Find where the given text appears and provide that cell's center as (X, Y) coordinate. 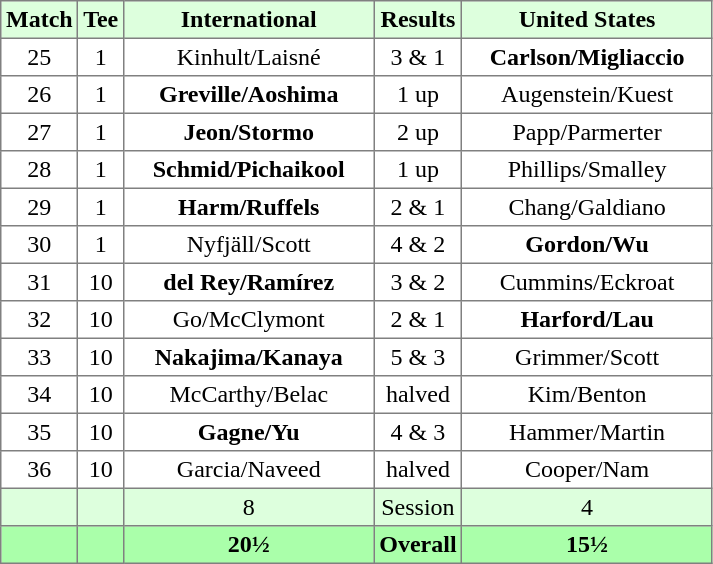
McCarthy/Belac (249, 395)
4 (587, 507)
Results (418, 20)
Nakajima/Kanaya (249, 357)
Session (418, 507)
Cooper/Nam (587, 470)
Hammer/Martin (587, 432)
Harford/Lau (587, 320)
32 (40, 320)
Cummins/Eckroat (587, 282)
20½ (249, 545)
28 (40, 170)
Phillips/Smalley (587, 170)
15½ (587, 545)
Greville/Aoshima (249, 95)
Grimmer/Scott (587, 357)
Gagne/Yu (249, 432)
Jeon/Stormo (249, 132)
United States (587, 20)
Augenstein/Kuest (587, 95)
Nyfjäll/Scott (249, 245)
4 & 3 (418, 432)
Chang/Galdiano (587, 207)
Go/McClymont (249, 320)
29 (40, 207)
31 (40, 282)
36 (40, 470)
del Rey/Ramírez (249, 282)
35 (40, 432)
2 up (418, 132)
Match (40, 20)
Papp/Parmerter (587, 132)
Tee (101, 20)
3 & 2 (418, 282)
4 & 2 (418, 245)
8 (249, 507)
Kinhult/Laisné (249, 57)
34 (40, 395)
Gordon/Wu (587, 245)
Harm/Ruffels (249, 207)
27 (40, 132)
Kim/Benton (587, 395)
33 (40, 357)
Schmid/Pichaikool (249, 170)
26 (40, 95)
25 (40, 57)
3 & 1 (418, 57)
5 & 3 (418, 357)
Garcia/Naveed (249, 470)
Carlson/Migliaccio (587, 57)
30 (40, 245)
Overall (418, 545)
International (249, 20)
